Locate the cell with the specified text and output its (x, y) center coordinate. 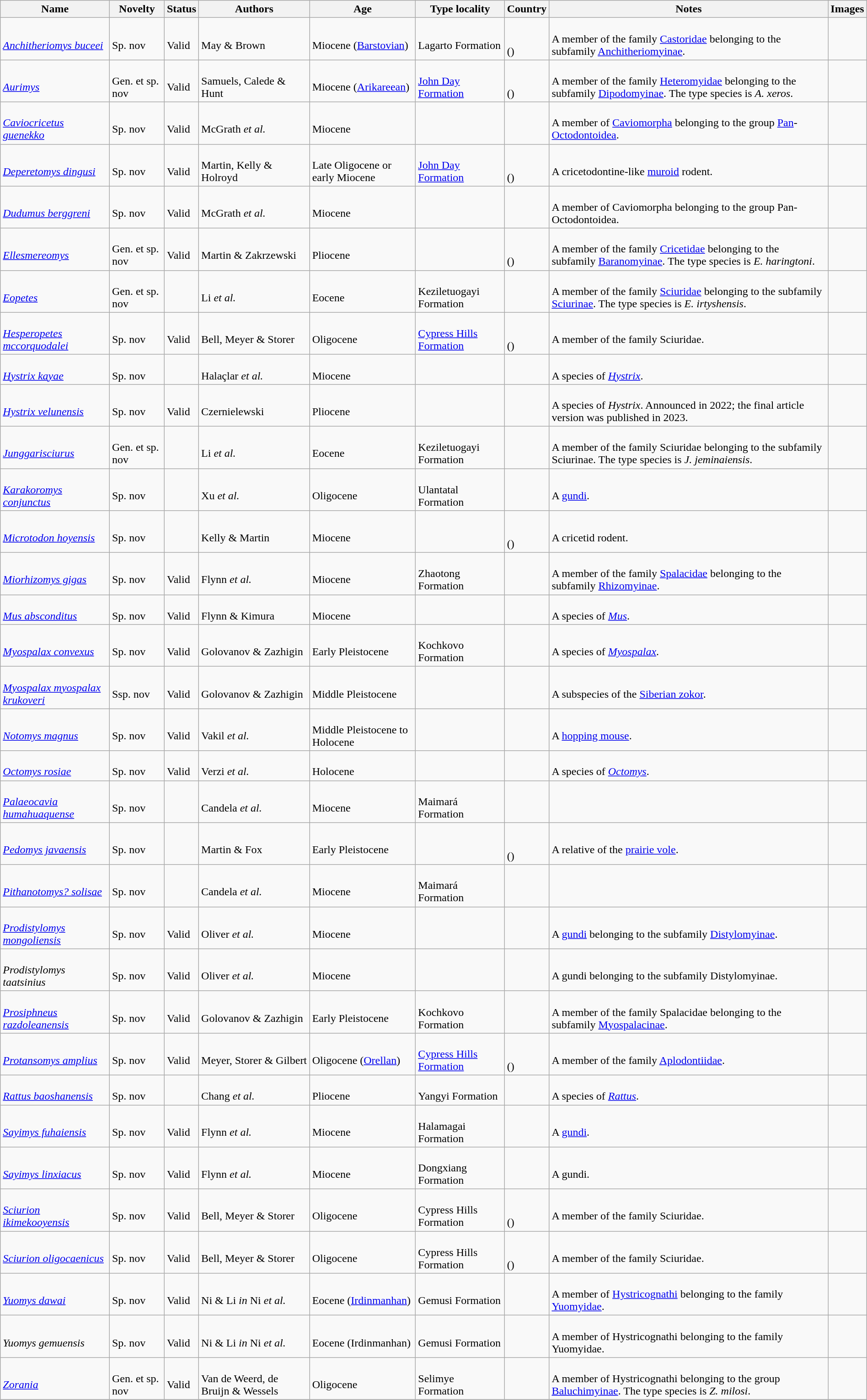
A cricetid rodent. (689, 532)
Kelly & Martin (254, 532)
Vakil et al. (254, 730)
Lagarto Formation (460, 39)
A species of Myospalax. (689, 646)
Aurimys (55, 81)
A member of the family Castoridae belonging to the subfamily Anchitheriomyinae. (689, 39)
Prodistylomys taatsinius (55, 970)
Myospalax convexus (55, 646)
Martin, Kelly & Holroyd (254, 165)
A species of Rattus. (689, 1090)
Halamagai Formation (460, 1126)
Protansomys amplius (55, 1054)
A hopping mouse. (689, 730)
A member of Hystricognathi belonging to the group Baluchimyinae. The type species is Z. milosi. (689, 1379)
Meyer, Storer & Gilbert (254, 1054)
Sayimys fuhaiensis (55, 1126)
A subspecies of the Siberian zokor. (689, 688)
Caviocricetus guenekko (55, 123)
Notomys magnus (55, 730)
Zorania (55, 1379)
Samuels, Calede & Hunt (254, 81)
A species of Hystrix. Announced in 2022; the final article version was published in 2023. (689, 405)
Rattus baoshanensis (55, 1090)
Karakoromys conjunctus (55, 489)
Flynn & Kimura (254, 610)
Yuomys gemuensis (55, 1336)
A member of the family Aplodontiidae. (689, 1054)
Mus absconditus (55, 610)
Octomys rosiae (55, 765)
A species of Octomys. (689, 765)
Zhaotong Formation (460, 574)
Dongxiang Formation (460, 1168)
Eopetes (55, 291)
A member of the family Spalacidae belonging to the subfamily Myospalacinae. (689, 1012)
Junggarisciurus (55, 447)
A species of Hystrix. (689, 369)
Microtodon hoyensis (55, 532)
A member of the family Spalacidae belonging to the subfamily Rhizomyinae. (689, 574)
A cricetodontine-like muroid rodent. (689, 165)
Martin & Fox (254, 844)
Name (55, 9)
Dudumus berggreni (55, 207)
Miocene (Barstovian) (363, 39)
Yuomys dawai (55, 1294)
A member of the family Cricetidae belonging to the subfamily Baranomyinae. The type species is E. haringtoni. (689, 249)
Anchitheriomys buceei (55, 39)
Ellesmereomys (55, 249)
Czernielewski (254, 405)
May & Brown (254, 39)
Verzi et al. (254, 765)
Middle Pleistocene (363, 688)
Van de Weerd, de Bruijn & Wessels (254, 1379)
Age (363, 9)
A member of the family Sciuridae belonging to the subfamily Sciurinae. The type species is J. jeminaiensis. (689, 447)
Hesperopetes mccorquodalei (55, 333)
A relative of the prairie vole. (689, 844)
Palaeocavia humahuaquense (55, 802)
Middle Pleistocene to Holocene (363, 730)
Ulantatal Formation (460, 489)
Yangyi Formation (460, 1090)
Chang et al. (254, 1090)
Halaçlar et al. (254, 369)
Images (847, 9)
Type locality (460, 9)
Notes (689, 9)
Pithanotomys? solisae (55, 886)
A member of the family Sciuridae belonging to the subfamily Sciurinae. The type species is E. irtyshensis. (689, 291)
Ssp. nov (137, 688)
Late Oligocene or early Miocene (363, 165)
Novelty (137, 9)
Deperetomys dingusi (55, 165)
A member of the family Heteromyidae belonging to the subfamily Dipodomyinae. The type species is A. xeros. (689, 81)
Martin & Zakrzewski (254, 249)
Miorhizomys gigas (55, 574)
Prosiphneus razdoleanensis (55, 1012)
Holocene (363, 765)
Selimye Formation (460, 1379)
Hystrix velunensis (55, 405)
Status (181, 9)
Prodistylomys mongoliensis (55, 928)
Sciurion ikimekooyensis (55, 1210)
Country (527, 9)
Oligocene (Orellan) (363, 1054)
Hystrix kayae (55, 369)
Pedomys javaensis (55, 844)
Xu et al. (254, 489)
Sayimys linxiacus (55, 1168)
Myospalax myospalax krukoveri (55, 688)
Authors (254, 9)
Miocene (Arikareean) (363, 81)
A species of Mus. (689, 610)
Sciurion oligocaenicus (55, 1252)
